For the text-containing cell, return its midpoint in (X, Y) coordinate format. 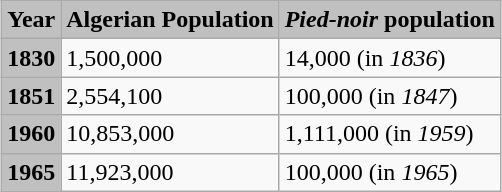
1851 (32, 96)
Year (32, 20)
100,000 (in 1965) (390, 172)
Pied-noir population (390, 20)
100,000 (in 1847) (390, 96)
Algerian Population (170, 20)
1830 (32, 58)
1965 (32, 172)
14,000 (in 1836) (390, 58)
1,500,000 (170, 58)
2,554,100 (170, 96)
1,111,000 (in 1959) (390, 134)
11,923,000 (170, 172)
10,853,000 (170, 134)
1960 (32, 134)
